Locate the cell with the specified text and output its [X, Y] center coordinate. 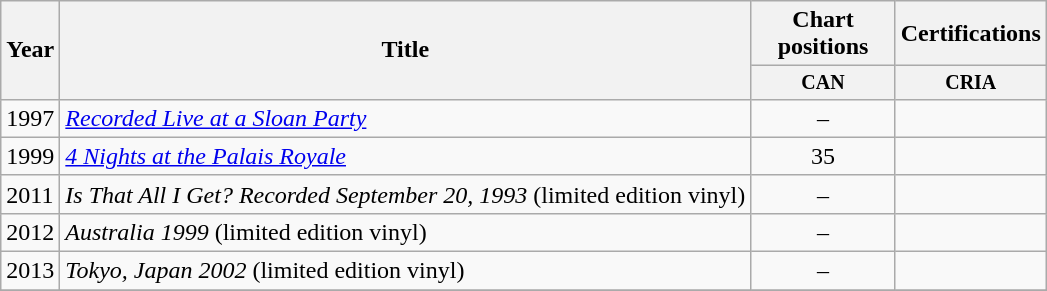
Certifications [970, 34]
1997 [30, 118]
2013 [30, 271]
35 [823, 156]
CRIA [970, 82]
1999 [30, 156]
4 Nights at the Palais Royale [406, 156]
Is That All I Get? Recorded September 20, 1993 (limited edition vinyl) [406, 194]
2012 [30, 232]
Australia 1999 (limited edition vinyl) [406, 232]
Year [30, 50]
CAN [823, 82]
Title [406, 50]
Tokyo, Japan 2002 (limited edition vinyl) [406, 271]
Recorded Live at a Sloan Party [406, 118]
2011 [30, 194]
Chart positions [823, 34]
